Scan for the cell matching the given text and deliver its [x, y] coordinate at center. 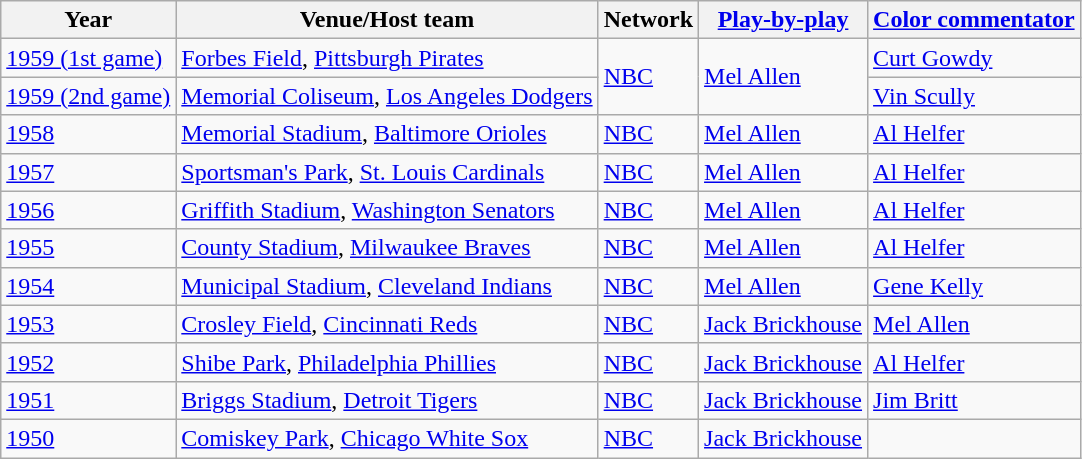
Municipal Stadium, Cleveland Indians [387, 286]
Griffith Stadium, Washington Senators [387, 210]
1955 [88, 248]
1951 [88, 400]
Briggs Stadium, Detroit Tigers [387, 400]
Gene Kelly [974, 286]
1958 [88, 134]
1959 (2nd game) [88, 96]
Memorial Stadium, Baltimore Orioles [387, 134]
Year [88, 20]
1957 [88, 172]
1950 [88, 438]
County Stadium, Milwaukee Braves [387, 248]
Play-by-play [784, 20]
1953 [88, 324]
Jim Britt [974, 400]
1956 [88, 210]
Network [648, 20]
1959 (1st game) [88, 58]
Crosley Field, Cincinnati Reds [387, 324]
Sportsman's Park, St. Louis Cardinals [387, 172]
Vin Scully [974, 96]
Venue/Host team [387, 20]
Forbes Field, Pittsburgh Pirates [387, 58]
Memorial Coliseum, Los Angeles Dodgers [387, 96]
Curt Gowdy [974, 58]
1952 [88, 362]
Color commentator [974, 20]
Comiskey Park, Chicago White Sox [387, 438]
Shibe Park, Philadelphia Phillies [387, 362]
1954 [88, 286]
